Determine the [x, y] coordinate at the center of the cell enclosing the given text.  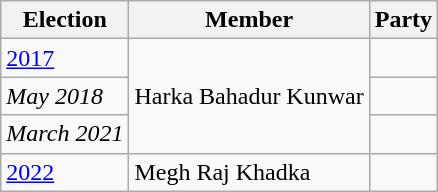
Megh Raj Khadka [249, 172]
March 2021 [65, 134]
Election [65, 20]
Harka Bahadur Kunwar [249, 96]
2022 [65, 172]
Member [249, 20]
2017 [65, 58]
Party [403, 20]
May 2018 [65, 96]
